Output the (X, Y) coordinate of the center of the cell containing the given text.  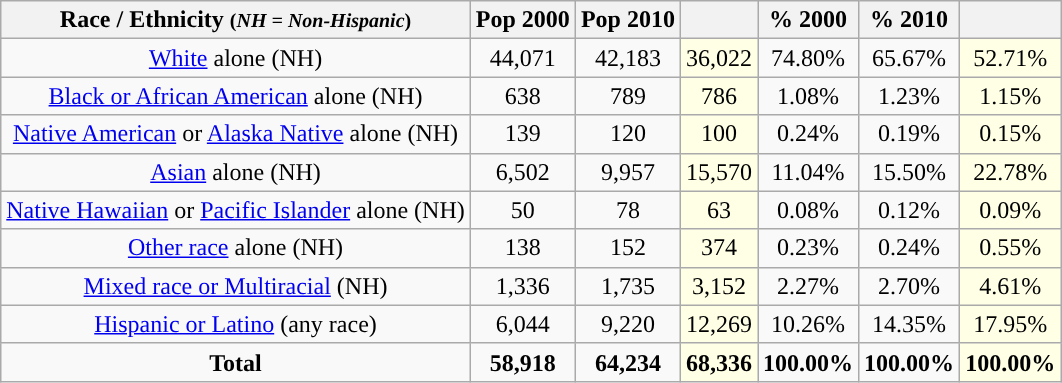
Native American or Alaska Native alone (NH) (236, 134)
0.55% (1010, 248)
0.19% (910, 134)
50 (522, 210)
0.15% (1010, 134)
74.80% (808, 58)
Hispanic or Latino (any race) (236, 324)
10.26% (808, 324)
17.95% (1010, 324)
1,336 (522, 286)
White alone (NH) (236, 58)
3,152 (718, 286)
1.23% (910, 96)
0.09% (1010, 210)
68,336 (718, 362)
0.12% (910, 210)
Other race alone (NH) (236, 248)
9,957 (628, 172)
Mixed race or Multiracial (NH) (236, 286)
4.61% (1010, 286)
Total (236, 362)
42,183 (628, 58)
1,735 (628, 286)
Pop 2000 (522, 20)
Pop 2010 (628, 20)
15.50% (910, 172)
58,918 (522, 362)
% 2010 (910, 20)
64,234 (628, 362)
Native Hawaiian or Pacific Islander alone (NH) (236, 210)
6,044 (522, 324)
12,269 (718, 324)
6,502 (522, 172)
1.15% (1010, 96)
0.08% (808, 210)
Black or African American alone (NH) (236, 96)
Asian alone (NH) (236, 172)
63 (718, 210)
22.78% (1010, 172)
78 (628, 210)
100 (718, 134)
789 (628, 96)
2.27% (808, 286)
Race / Ethnicity (NH = Non-Hispanic) (236, 20)
15,570 (718, 172)
2.70% (910, 286)
374 (718, 248)
65.67% (910, 58)
% 2000 (808, 20)
52.71% (1010, 58)
152 (628, 248)
139 (522, 134)
44,071 (522, 58)
11.04% (808, 172)
786 (718, 96)
638 (522, 96)
14.35% (910, 324)
120 (628, 134)
0.23% (808, 248)
36,022 (718, 58)
138 (522, 248)
1.08% (808, 96)
9,220 (628, 324)
